Determine the (x, y) coordinate at the center of the cell enclosing the given text.  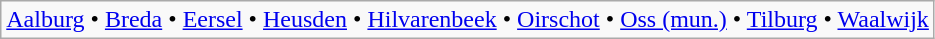
Aalburg • Breda • Eersel • Heusden • Hilvarenbeek • Oirschot • Oss (mun.) • Tilburg • Waalwijk (468, 20)
